From the cell containing the given text, extract its center point as [X, Y] coordinate. 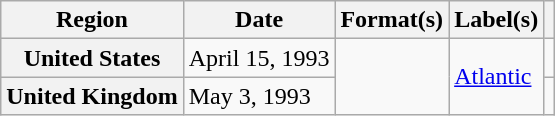
Atlantic [496, 77]
Format(s) [392, 20]
May 3, 1993 [259, 96]
United States [92, 58]
April 15, 1993 [259, 58]
Region [92, 20]
Label(s) [496, 20]
Date [259, 20]
United Kingdom [92, 96]
